Extract the [x, y] coordinate from the center of the cell holding the provided text.  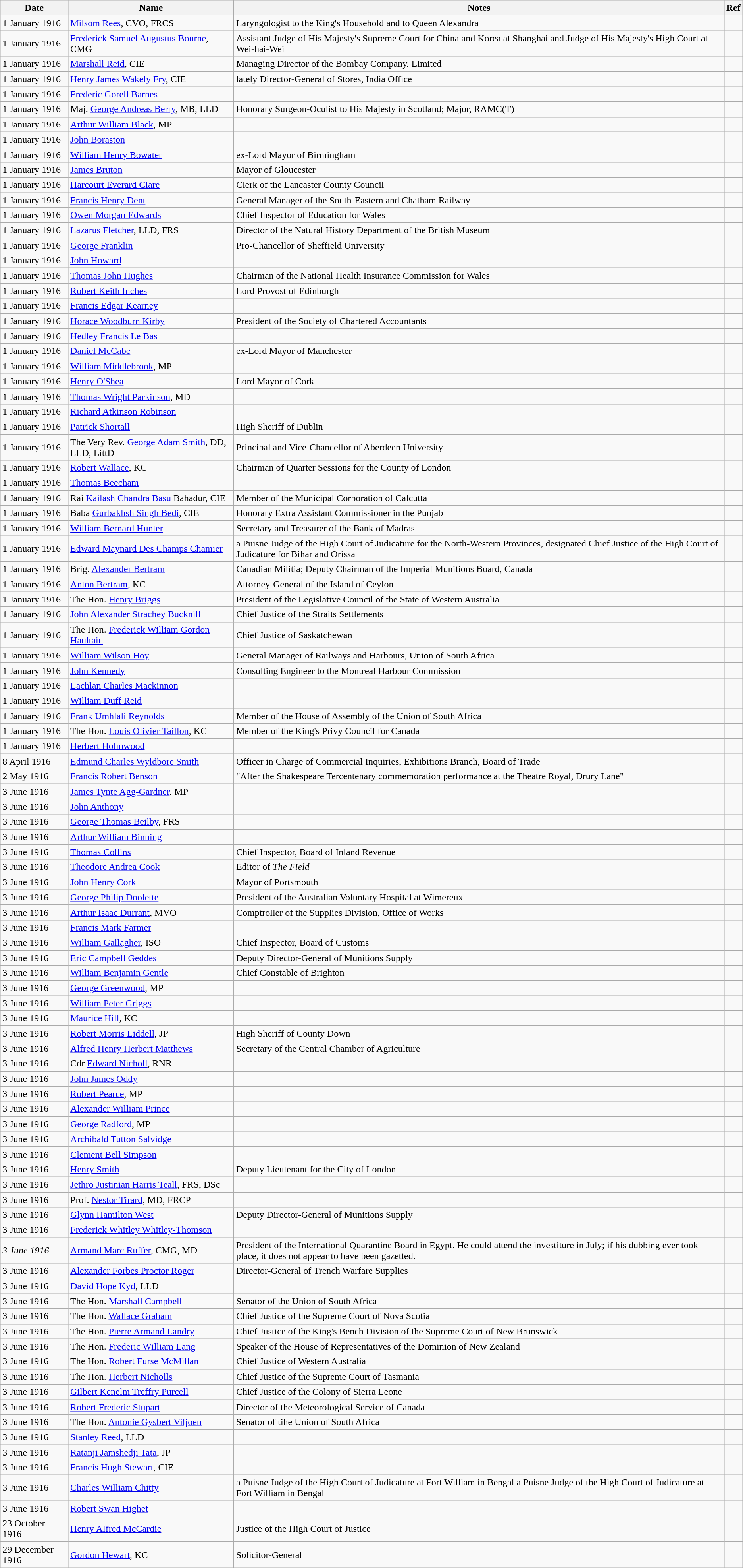
General Manager of Railways and Harbours, Union of South Africa [479, 655]
Eric Campbell Geddes [151, 958]
Editor of The Field [479, 867]
Notes [479, 8]
Gordon Hewart, KC [151, 1554]
John James Oddy [151, 1079]
John Alexander Strachey Bucknill [151, 614]
Lazarus Fletcher, LLD, FRS [151, 230]
The Hon. Herbert Nicholls [151, 1377]
Chief Justice of Western Australia [479, 1361]
The Hon. Marshall Campbell [151, 1301]
Henry O'Shea [151, 381]
Member of the House of Assembly of the Union of South Africa [479, 716]
Member of the King's Privy Council for Canada [479, 731]
Henry Smith [151, 1169]
George Radford, MP [151, 1124]
John Henry Cork [151, 882]
Chief Justice of the Supreme Court of Tasmania [479, 1377]
Arthur Isaac Durrant, MVO [151, 912]
Pro-Chancellor of Sheffield University [479, 245]
"After the Shakespeare Tercentenary commemoration performance at the Theatre Royal, Drury Lane" [479, 776]
Clement Bell Simpson [151, 1154]
The Hon. Robert Furse McMillan [151, 1361]
Francis Hugh Stewart, CIE [151, 1468]
Thomas Collins [151, 852]
Honorary Surgeon-Oculist to His Majesty in Scotland; Major, RAMC(T) [479, 109]
Gilbert Kenelm Treffry Purcell [151, 1392]
Hedley Francis Le Bas [151, 336]
Director-General of Trench Warfare Supplies [479, 1271]
Francis Edgar Kearney [151, 306]
Daniel McCabe [151, 351]
George Philip Doolette [151, 897]
William Gallagher, ISO [151, 942]
James Tynte Agg-Gardner, MP [151, 792]
Milsom Rees, CVO, FRCS [151, 23]
Stanley Reed, LLD [151, 1437]
The Hon. Frederic William Lang [151, 1346]
Canadian Militia; Deputy Chairman of the Imperial Munitions Board, Canada [479, 569]
Chief Justice of the King's Bench Division of the Supreme Court of New Brunswick [479, 1331]
23 October 1916 [34, 1529]
Cdr Edward Nicholl, RNR [151, 1064]
Patrick Shortall [151, 427]
Horace Woodburn Kirby [151, 321]
Director of the Meteorological Service of Canada [479, 1407]
Thomas Wright Parkinson, MD [151, 396]
Speaker of the House of Representatives of the Dominion of New Zealand [479, 1346]
George Greenwood, MP [151, 988]
Robert Frederic Stupart [151, 1407]
Ref [733, 8]
The Hon. Pierre Armand Landry [151, 1331]
Edward Maynard Des Champs Chamier [151, 549]
Principal and Vice-Chancellor of Aberdeen University [479, 447]
lately Director-General of Stores, India Office [479, 79]
William Henry Bowater [151, 154]
ex-Lord Mayor of Manchester [479, 351]
High Sheriff of Dublin [479, 427]
General Manager of the South-Eastern and Chatham Railway [479, 200]
Chief Constable of Brighton [479, 973]
Brig. Alexander Bertram [151, 569]
William Bernard Hunter [151, 528]
ex-Lord Mayor of Birmingham [479, 154]
Honorary Extra Assistant Commissioner in the Punjab [479, 513]
Chief Inspector, Board of Inland Revenue [479, 852]
The Hon. Louis Olivier Taillon, KC [151, 731]
Chief Justice of the Supreme Court of Nova Scotia [479, 1316]
Jethro Justinian Harris Teall, FRS, DSc [151, 1184]
Henry James Wakely Fry, CIE [151, 79]
Mayor of Portsmouth [479, 882]
George Franklin [151, 245]
Archibald Tutton Salvidge [151, 1139]
Thomas John Hughes [151, 276]
Glynn Hamilton West [151, 1215]
Baba Gurbakhsh Singh Bedi, CIE [151, 513]
Frederic Gorell Barnes [151, 94]
Arthur William Black, MP [151, 124]
Alfred Henry Herbert Matthews [151, 1049]
Chief Justice of the Colony of Sierra Leone [479, 1392]
Chief Justice of Saskatchewan [479, 635]
John Howard [151, 261]
Mayor of Gloucester [479, 170]
8 April 1916 [34, 761]
John Anthony [151, 807]
Arthur William Binning [151, 837]
Chief Inspector of Education for Wales [479, 215]
Charles William Chitty [151, 1488]
William Peter Griggs [151, 1003]
Chief Justice of the Straits Settlements [479, 614]
President of the Society of Chartered Accountants [479, 321]
Robert Swan Highet [151, 1508]
Consulting Engineer to the Montreal Harbour Commission [479, 670]
Solicitor-General [479, 1554]
Name [151, 8]
Date [34, 8]
Secretary of the Central Chamber of Agriculture [479, 1049]
Frank Umhlali Reynolds [151, 716]
Armand Marc Ruffer, CMG, MD [151, 1250]
Robert Keith Inches [151, 291]
The Hon. Antonie Gysbert Viljoen [151, 1422]
Senator of tihe Union of South Africa [479, 1422]
Secretary and Treasurer of the Bank of Madras [479, 528]
Maj. George Andreas Berry, MB, LLD [151, 109]
William Wilson Hoy [151, 655]
Owen Morgan Edwards [151, 215]
Maurice Hill, KC [151, 1018]
James Bruton [151, 170]
Lord Provost of Edinburgh [479, 291]
Director of the Natural History Department of the British Museum [479, 230]
Alexander Forbes Proctor Roger [151, 1271]
Robert Morris Liddell, JP [151, 1033]
29 December 1916 [34, 1554]
Prof. Nestor Tirard, MD, FRCP [151, 1200]
The Very Rev. George Adam Smith, DD, LLD, LittD [151, 447]
William Middlebrook, MP [151, 366]
William Benjamin Gentle [151, 973]
Managing Director of the Bombay Company, Limited [479, 64]
Francis Robert Benson [151, 776]
Frederick Samuel Augustus Bourne, CMG [151, 44]
John Boraston [151, 139]
Theodore Andrea Cook [151, 867]
Justice of the High Court of Justice [479, 1529]
Attorney-General of the Island of Ceylon [479, 584]
Lord Mayor of Cork [479, 381]
Richard Atkinson Robinson [151, 411]
Officer in Charge of Commercial Inquiries, Exhibitions Branch, Board of Trade [479, 761]
President of the Legislative Council of the State of Western Australia [479, 599]
Frederick Whitley Whitley-Thomson [151, 1230]
Alexander William Prince [151, 1109]
Member of the Municipal Corporation of Calcutta [479, 498]
Robert Pearce, MP [151, 1094]
Thomas Beecham [151, 483]
The Hon. Henry Briggs [151, 599]
Francis Henry Dent [151, 200]
Laryngologist to the King's Household and to Queen Alexandra [479, 23]
Assistant Judge of His Majesty's Supreme Court for China and Korea at Shanghai and Judge of His Majesty's High Court at Wei-hai-Wei [479, 44]
Robert Wallace, KC [151, 468]
Herbert Holmwood [151, 746]
Anton Bertram, KC [151, 584]
George Thomas Beilby, FRS [151, 822]
Chairman of the National Health Insurance Commission for Wales [479, 276]
Francis Mark Farmer [151, 927]
Comptroller of the Supplies Division, Office of Works [479, 912]
Marshall Reid, CIE [151, 64]
Lachlan Charles Mackinnon [151, 686]
Ratanji Jamshedji Tata, JP [151, 1452]
William Duff Reid [151, 701]
Rai Kailash Chandra Basu Bahadur, CIE [151, 498]
a Puisne Judge of the High Court of Judicature at Fort William in Bengal a Puisne Judge of the High Court of Judicature at Fort William in Bengal [479, 1488]
Clerk of the Lancaster County Council [479, 185]
Senator of the Union of South Africa [479, 1301]
John Kennedy [151, 670]
The Hon. Frederick William Gordon Haultaiu [151, 635]
President of the Australian Voluntary Hospital at Wimereux [479, 897]
Chairman of Quarter Sessions for the County of London [479, 468]
Henry Alfred McCardie [151, 1529]
Edmund Charles Wyldbore Smith [151, 761]
David Hope Kyd, LLD [151, 1286]
The Hon. Wallace Graham [151, 1316]
Chief Inspector, Board of Customs [479, 942]
2 May 1916 [34, 776]
High Sheriff of County Down [479, 1033]
Deputy Lieutenant for the City of London [479, 1169]
Harcourt Everard Clare [151, 185]
